Return [X, Y] of the center of cell containing provided text 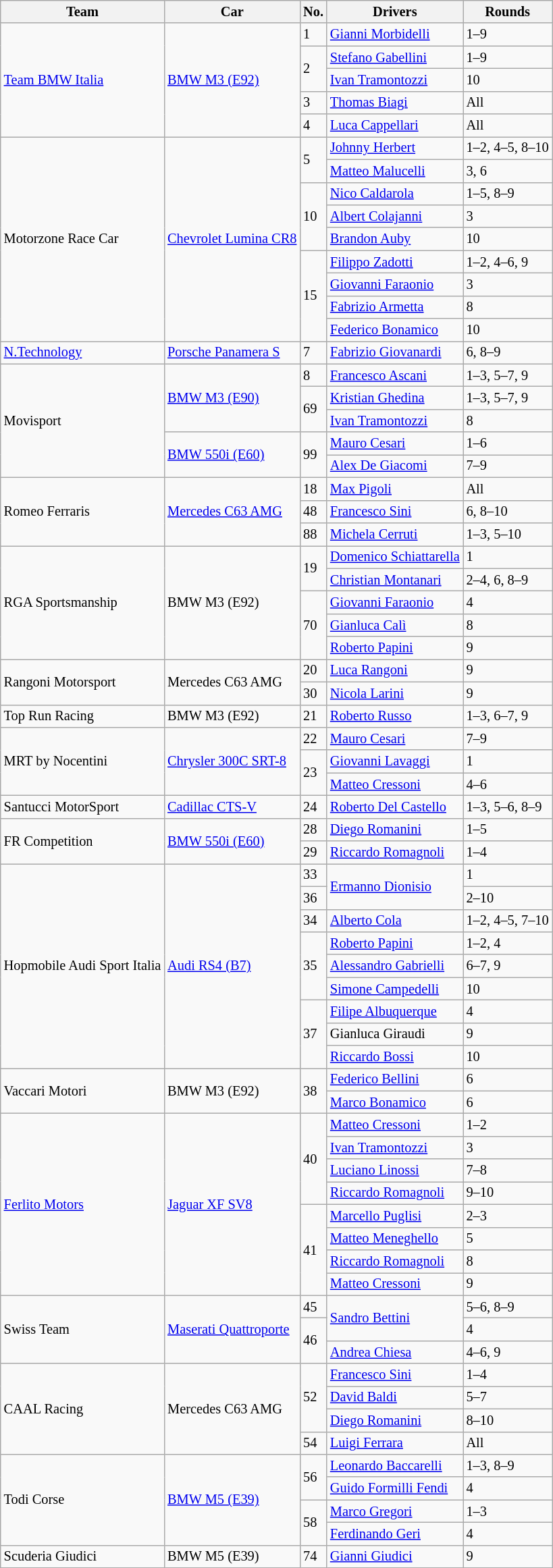
Hopmobile Audi Sport Italia [82, 965]
9–10 [508, 1193]
Cadillac CTS-V [232, 807]
Ferdinando Geri [395, 1534]
4–6, 9 [508, 1352]
1–3, 6–7, 9 [508, 716]
Ferlito Motors [82, 1204]
Marco Gregori [395, 1511]
Luca Rangoni [395, 670]
Roberto Del Castello [395, 807]
David Baldi [395, 1397]
6, 8–10 [508, 512]
FR Competition [82, 841]
Alberto Cola [395, 921]
2–4, 6, 8–9 [508, 580]
CAAL Racing [82, 1409]
1–2 [508, 1125]
Team [82, 11]
Michela Cerruti [395, 534]
1–3, 5–10 [508, 534]
Riccardo Bossi [395, 1057]
Top Run Racing [82, 716]
58 [313, 1523]
Nicola Larini [395, 693]
6–7, 9 [508, 966]
2–3 [508, 1216]
6, 8–9 [508, 352]
Christian Montanari [395, 580]
74 [313, 1557]
Filippo Zadotti [395, 262]
MRT by Nocentini [82, 761]
Todi Corse [82, 1500]
3, 6 [508, 171]
69 [313, 409]
Roberto Russo [395, 716]
21 [313, 716]
Marco Bonamico [395, 1102]
Chevrolet Lumina CR8 [232, 239]
41 [313, 1250]
Motorzone Race Car [82, 239]
Johnny Herbert [395, 148]
4–6 [508, 784]
Nico Caldarola [395, 194]
Domenico Schiattarella [395, 557]
Gianluca Giraudi [395, 1034]
46 [313, 1341]
Romeo Ferraris [82, 512]
Car [232, 11]
52 [313, 1397]
70 [313, 625]
48 [313, 512]
1–6 [508, 443]
Max Pigoli [395, 489]
2–10 [508, 898]
Kristian Ghedina [395, 398]
Maserati Quattroporte [232, 1330]
34 [313, 921]
36 [313, 898]
RGA Sportsmanship [82, 602]
2 [313, 69]
Gianluca Calì [395, 625]
Guido Formilli Fendi [395, 1488]
99 [313, 455]
54 [313, 1443]
Luciano Linossi [395, 1170]
Simone Campedelli [395, 989]
Luigi Ferrara [395, 1443]
7 [313, 352]
Alessandro Gabrielli [395, 966]
1–5 [508, 830]
23 [313, 772]
Sandro Bettini [395, 1318]
Matteo Malucelli [395, 171]
Vaccari Motori [82, 1091]
35 [313, 965]
Francesco Ascani [395, 375]
Matteo Meneghello [395, 1239]
1–2, 4–5, 7–10 [508, 921]
38 [313, 1091]
28 [313, 830]
1–2, 4 [508, 943]
1–3 [508, 1511]
Rounds [508, 11]
Audi RS4 (B7) [232, 965]
Swiss Team [82, 1330]
19 [313, 568]
N.Technology [82, 352]
8–10 [508, 1420]
Team BMW Italia [82, 80]
Andrea Chiesa [395, 1352]
45 [313, 1307]
Alex De Giacomi [395, 466]
Movisport [82, 421]
5–7 [508, 1397]
Federico Bonamico [395, 330]
Jaguar XF SV8 [232, 1204]
1–2, 4–6, 9 [508, 262]
Drivers [395, 11]
Luca Cappellari [395, 126]
24 [313, 807]
56 [313, 1477]
No. [313, 11]
30 [313, 693]
37 [313, 1034]
Stefano Gabellini [395, 57]
Fabrizio Giovanardi [395, 352]
Leonardo Baccarelli [395, 1465]
Thomas Biagi [395, 103]
7–8 [508, 1170]
1–3, 5–6, 8–9 [508, 807]
20 [313, 670]
29 [313, 853]
1–5, 8–9 [508, 194]
Scuderia Giudici [82, 1557]
1–3, 8–9 [508, 1465]
1–2, 4–5, 8–10 [508, 148]
40 [313, 1160]
Filipe Albuquerque [395, 1011]
Rangoni Motorsport [82, 682]
Fabrizio Armetta [395, 307]
88 [313, 534]
Gianni Giudici [395, 1557]
Albert Colajanni [395, 216]
33 [313, 875]
18 [313, 489]
Brandon Auby [395, 239]
Giovanni Lavaggi [395, 761]
Gianni Morbidelli [395, 34]
5–6, 8–9 [508, 1307]
Ermanno Dionisio [395, 886]
Federico Bellini [395, 1079]
Marcello Puglisi [395, 1216]
Chrysler 300C SRT-8 [232, 761]
22 [313, 738]
15 [313, 296]
Porsche Panamera S [232, 352]
BMW M3 (E90) [232, 398]
Santucci MotorSport [82, 807]
